Pinpoint the cell where the given text exists, returning its [X, Y] midpoint coordinate. 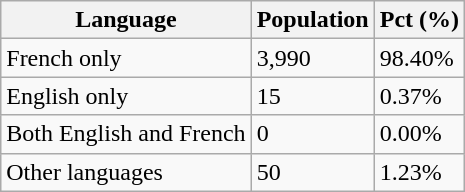
3,990 [312, 58]
Population [312, 20]
0 [312, 134]
Language [126, 20]
15 [312, 96]
Other languages [126, 172]
50 [312, 172]
Both English and French [126, 134]
98.40% [419, 58]
English only [126, 96]
1.23% [419, 172]
French only [126, 58]
Pct (%) [419, 20]
0.37% [419, 96]
0.00% [419, 134]
